Find where the given text appears and provide that cell's center as (X, Y) coordinate. 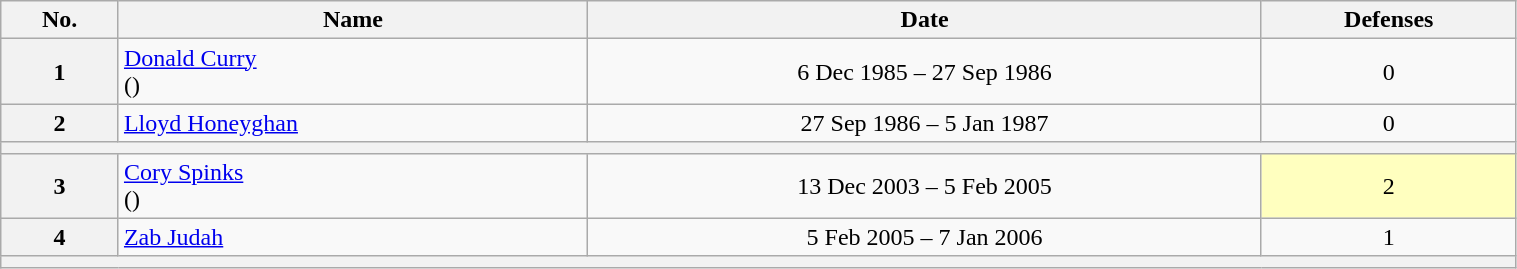
3 (60, 186)
Date (925, 20)
Donald Curry() (352, 72)
6 Dec 1985 – 27 Sep 1986 (925, 72)
Cory Spinks() (352, 186)
Defenses (1388, 20)
27 Sep 1986 – 5 Jan 1987 (925, 123)
13 Dec 2003 – 5 Feb 2005 (925, 186)
4 (60, 237)
Name (352, 20)
No. (60, 20)
Zab Judah (352, 237)
5 Feb 2005 – 7 Jan 2006 (925, 237)
Lloyd Honeyghan (352, 123)
